Pinpoint the cell where the given text exists, returning its (X, Y) midpoint coordinate. 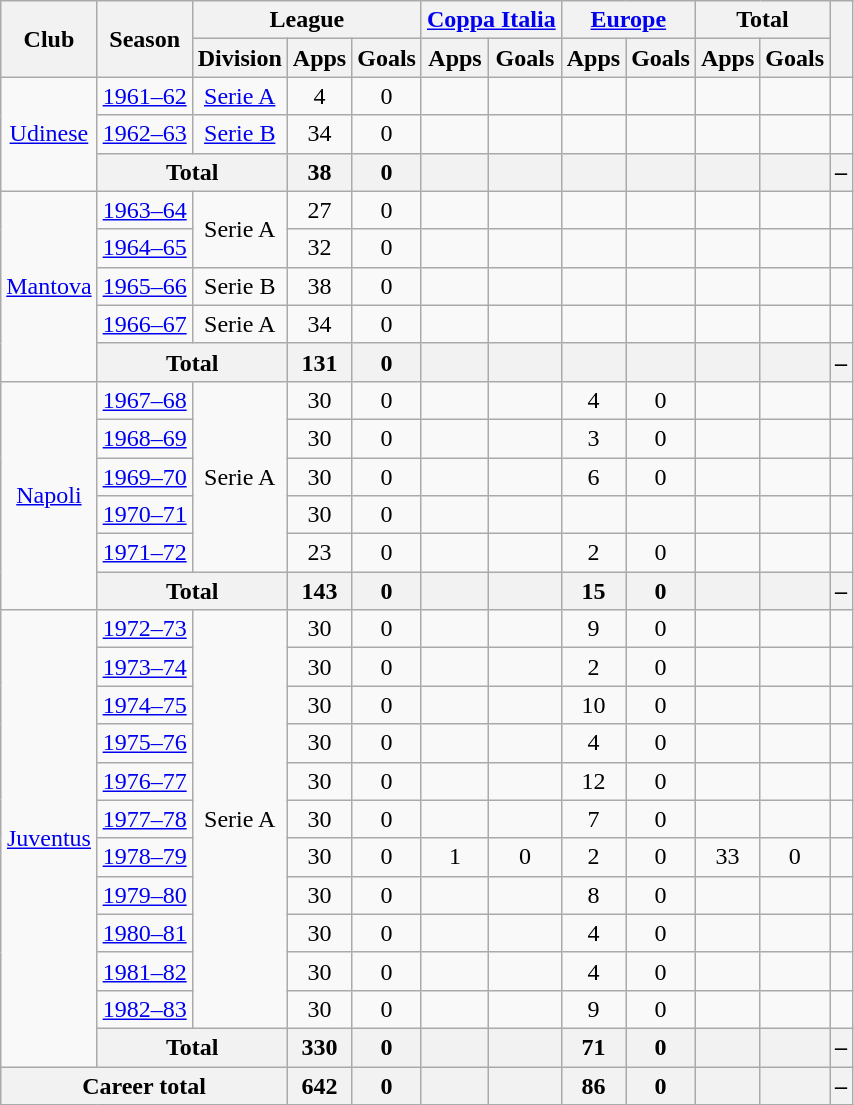
1962–63 (144, 134)
Napoli (49, 495)
Career total (144, 1085)
1967–68 (144, 400)
Mantova (49, 286)
1970–71 (144, 515)
143 (319, 591)
1981–82 (144, 971)
1961–62 (144, 96)
33 (727, 857)
131 (319, 362)
86 (593, 1085)
1964–65 (144, 248)
League (306, 20)
1978–79 (144, 857)
1968–69 (144, 438)
3 (593, 438)
27 (319, 210)
15 (593, 591)
7 (593, 819)
Season (144, 39)
12 (593, 781)
1977–78 (144, 819)
71 (593, 1047)
1969–70 (144, 477)
32 (319, 248)
330 (319, 1047)
1966–67 (144, 324)
10 (593, 705)
Udinese (49, 134)
1979–80 (144, 895)
Division (240, 58)
Coppa Italia (491, 20)
1975–76 (144, 743)
1980–81 (144, 933)
1965–66 (144, 286)
1974–75 (144, 705)
1973–74 (144, 667)
1972–73 (144, 629)
Juventus (49, 838)
1982–83 (144, 1009)
1 (454, 857)
8 (593, 895)
6 (593, 477)
1971–72 (144, 553)
Europe (628, 20)
23 (319, 553)
Club (49, 39)
1976–77 (144, 781)
1963–64 (144, 210)
642 (319, 1085)
